Find where the given text appears and provide that cell's center as (X, Y) coordinate. 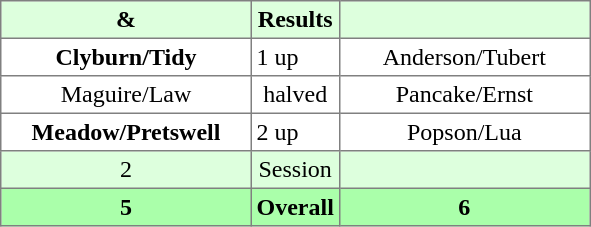
Session (295, 170)
5 (126, 207)
6 (464, 207)
Results (295, 20)
Overall (295, 207)
Anderson/Tubert (464, 57)
2 up (295, 132)
Pancake/Ernst (464, 95)
Maguire/Law (126, 95)
Clyburn/Tidy (126, 57)
Meadow/Pretswell (126, 132)
& (126, 20)
2 (126, 170)
halved (295, 95)
Popson/Lua (464, 132)
1 up (295, 57)
